Output the (x, y) coordinate of the center of the cell containing the given text.  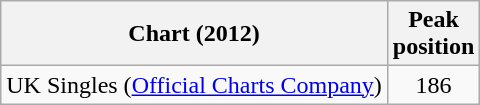
186 (433, 85)
UK Singles (Official Charts Company) (194, 85)
Chart (2012) (194, 34)
Peakposition (433, 34)
